Detect which cell encompasses the target text, then output its [X, Y] center coordinate. 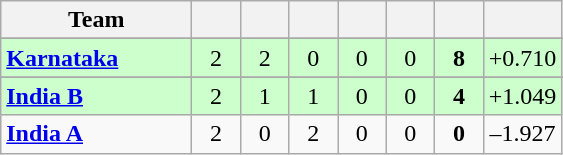
+0.710 [522, 58]
–1.927 [522, 134]
India B [96, 96]
India A [96, 134]
Team [96, 20]
Karnataka [96, 58]
4 [460, 96]
8 [460, 58]
+1.049 [522, 96]
